Scan for the cell matching the given text and deliver its (x, y) coordinate at center. 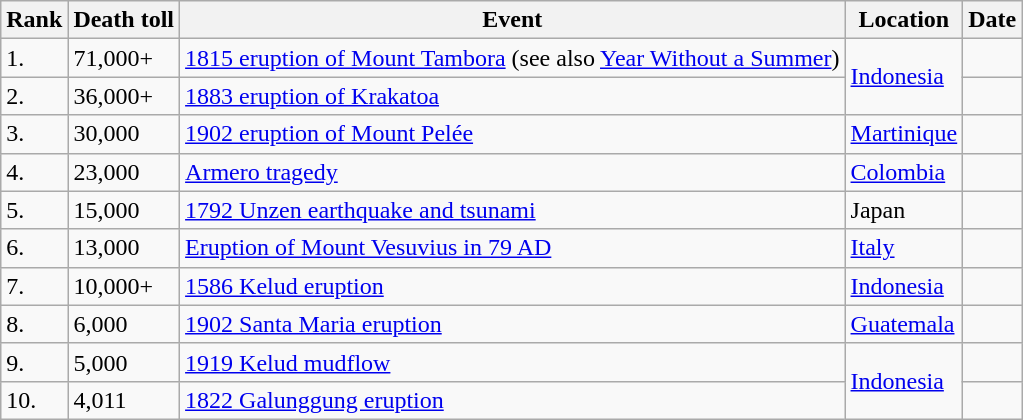
Death toll (124, 20)
4. (34, 172)
6. (34, 248)
1586 Kelud eruption (512, 286)
Event (512, 20)
1822 Galunggung eruption (512, 400)
1815 eruption of Mount Tambora (see also Year Without a Summer) (512, 58)
Armero tragedy (512, 172)
Date (992, 20)
Martinique (904, 134)
8. (34, 324)
15,000 (124, 210)
10. (34, 400)
1902 eruption of Mount Pelée (512, 134)
5. (34, 210)
1792 Unzen earthquake and tsunami (512, 210)
7. (34, 286)
23,000 (124, 172)
Japan (904, 210)
36,000+ (124, 96)
1. (34, 58)
Location (904, 20)
1902 Santa Maria eruption (512, 324)
5,000 (124, 362)
13,000 (124, 248)
Eruption of Mount Vesuvius in 79 AD (512, 248)
4,011 (124, 400)
10,000+ (124, 286)
30,000 (124, 134)
3. (34, 134)
6,000 (124, 324)
71,000+ (124, 58)
9. (34, 362)
2. (34, 96)
1919 Kelud mudflow (512, 362)
Rank (34, 20)
1883 eruption of Krakatoa (512, 96)
Guatemala (904, 324)
Colombia (904, 172)
Italy (904, 248)
